Scan for the cell matching the given text and deliver its [x, y] coordinate at center. 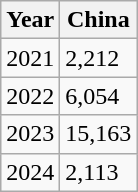
15,163 [98, 134]
2023 [30, 134]
2,113 [98, 172]
2021 [30, 58]
6,054 [98, 96]
2024 [30, 172]
2022 [30, 96]
2,212 [98, 58]
China [98, 20]
Year [30, 20]
